For the text-containing cell, return its midpoint in [X, Y] coordinate format. 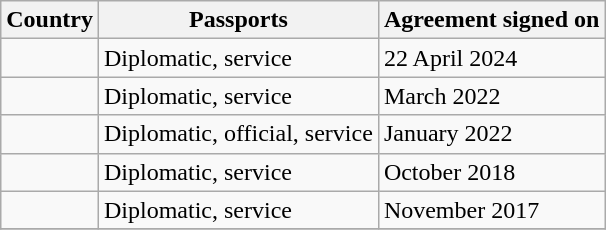
November 2017 [492, 210]
January 2022 [492, 134]
Country [50, 20]
March 2022 [492, 96]
Passports [238, 20]
22 April 2024 [492, 58]
Diplomatic, official, service [238, 134]
Agreement signed on [492, 20]
October 2018 [492, 172]
